Determine the (X, Y) coordinate at the center of the cell enclosing the given text.  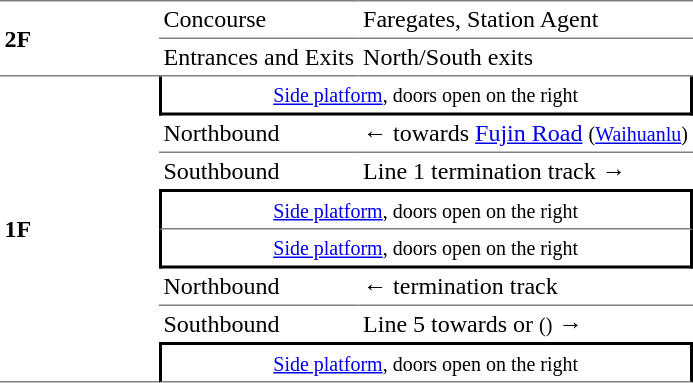
1F (80, 229)
← termination track (526, 287)
Concourse (259, 20)
Entrances and Exits (259, 58)
← towards Fujin Road (Waihuanlu) (526, 135)
Line 5 towards or () → (526, 324)
Line 1 termination track → (526, 171)
North/South exits (526, 58)
Faregates, Station Agent (526, 20)
2F (80, 38)
